Locate the cell with the specified text and output its (X, Y) center coordinate. 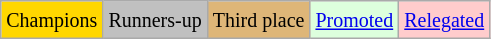
Third place (258, 20)
Relegated (444, 20)
Runners-up (155, 20)
Champions (52, 20)
Promoted (354, 20)
